Capture the cell that displays the provided text and extract its [x, y] central coordinate. 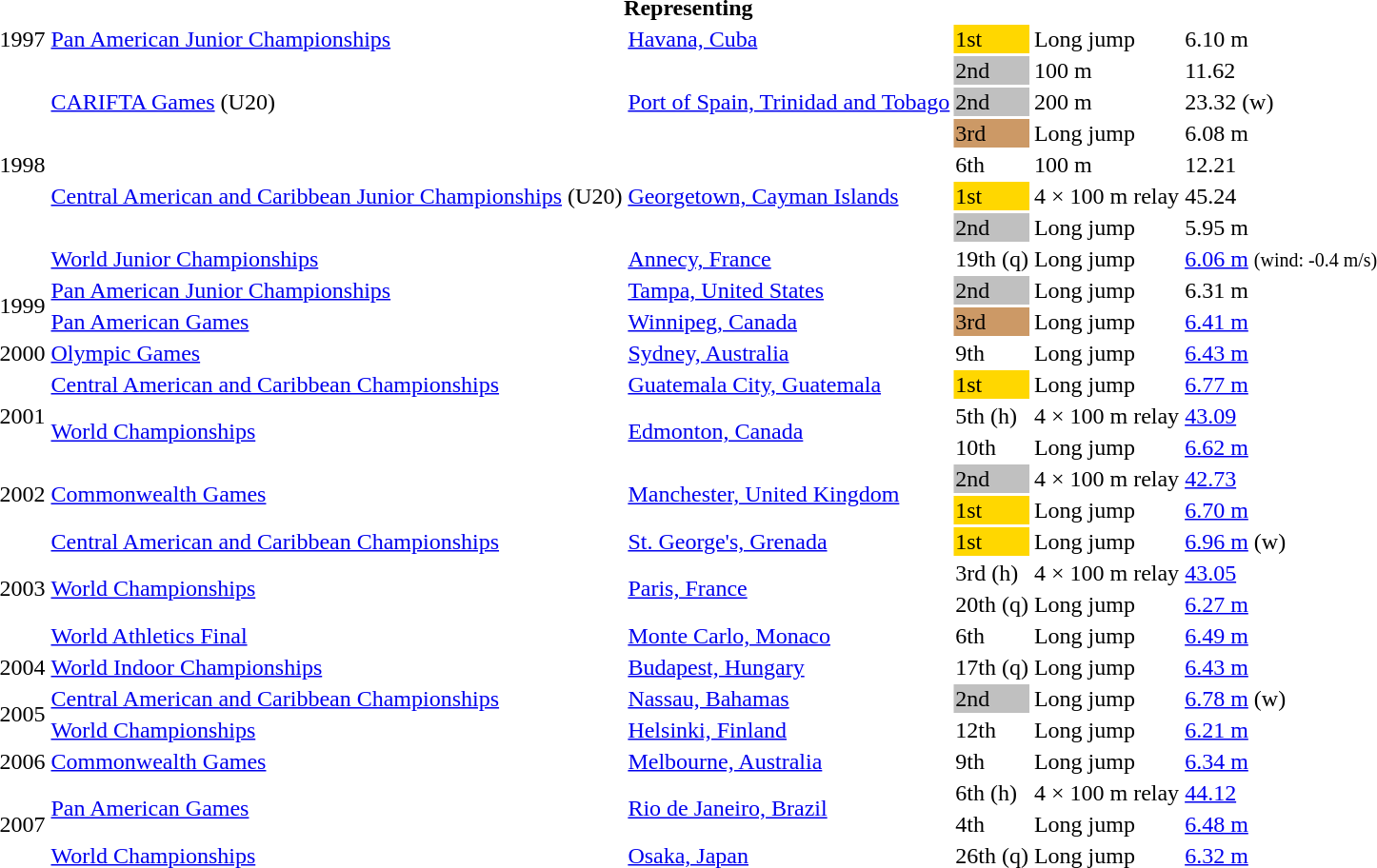
Winnipeg, Canada [788, 322]
17th (q) [992, 667]
Paris, France [788, 588]
Guatemala City, Guatemala [788, 385]
Manchester, United Kingdom [788, 495]
4th [992, 824]
St. George's, Grenada [788, 542]
Sydney, Australia [788, 353]
Nassau, Bahamas [788, 699]
Rio de Janeiro, Brazil [788, 809]
Port of Spain, Trinidad and Tobago [788, 102]
19th (q) [992, 259]
Olympic Games [337, 353]
CARIFTA Games (U20) [337, 102]
Tampa, United States [788, 290]
Melbourne, Australia [788, 761]
Helsinki, Finland [788, 730]
Annecy, France [788, 259]
20th (q) [992, 604]
3rd (h) [992, 573]
10th [992, 447]
World Athletics Final [337, 636]
Budapest, Hungary [788, 667]
Monte Carlo, Monaco [788, 636]
World Junior Championships [337, 259]
5th (h) [992, 416]
World Indoor Championships [337, 667]
6th (h) [992, 793]
Georgetown, Cayman Islands [788, 196]
Central American and Caribbean Junior Championships (U20) [337, 196]
12th [992, 730]
200 m [1107, 102]
Edmonton, Canada [788, 432]
Havana, Cuba [788, 39]
